Pinpoint the cell where the given text exists, returning its (X, Y) midpoint coordinate. 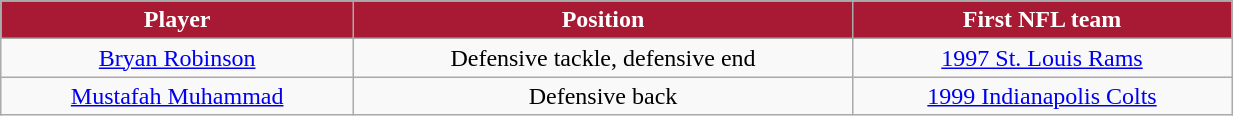
First NFL team (1042, 20)
1999 Indianapolis Colts (1042, 96)
Defensive back (604, 96)
Mustafah Muhammad (178, 96)
Position (604, 20)
Defensive tackle, defensive end (604, 58)
Bryan Robinson (178, 58)
1997 St. Louis Rams (1042, 58)
Player (178, 20)
